Locate the cell with the specified text and output its [X, Y] center coordinate. 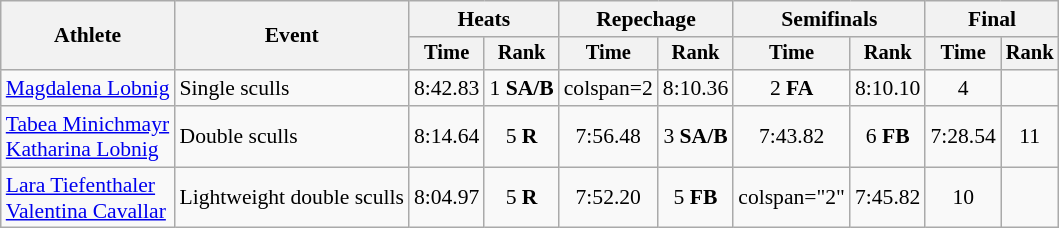
7:43.82 [792, 136]
7:45.82 [888, 198]
Athlete [88, 36]
7:52.20 [608, 198]
Tabea MinichmayrKatharina Lobnig [88, 136]
5 FB [696, 198]
7:56.48 [608, 136]
11 [1030, 136]
Event [292, 36]
Magdalena Lobnig [88, 88]
8:10.10 [888, 88]
8:42.83 [446, 88]
Double sculls [292, 136]
Lara TiefenthalerValentina Cavallar [88, 198]
2 FA [792, 88]
8:10.36 [696, 88]
4 [962, 88]
1 SA/B [521, 88]
3 SA/B [696, 136]
Single sculls [292, 88]
colspan=2 [608, 88]
colspan="2" [792, 198]
Final [992, 19]
6 FB [888, 136]
8:04.97 [446, 198]
10 [962, 198]
Lightweight double sculls [292, 198]
Heats [484, 19]
Semifinals [829, 19]
Repechage [646, 19]
7:28.54 [962, 136]
8:14.64 [446, 136]
